Locate the cell with the specified text and output its (x, y) center coordinate. 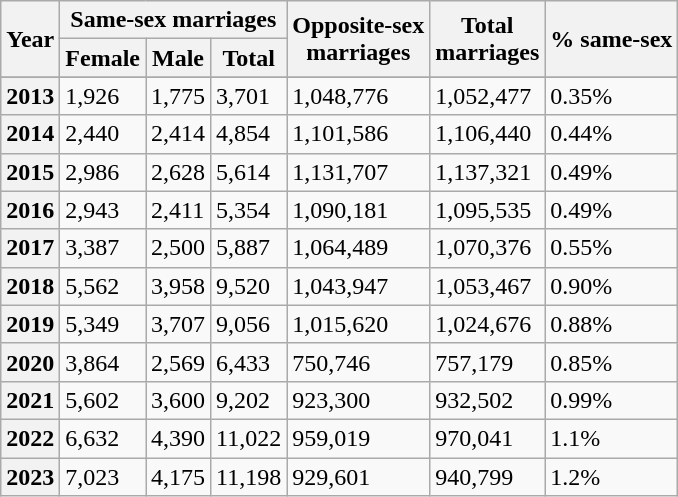
1,024,676 (488, 324)
750,746 (358, 362)
2014 (30, 134)
2018 (30, 286)
2,569 (178, 362)
2017 (30, 248)
3,958 (178, 286)
Opposite-sex marriages (358, 39)
2016 (30, 210)
2,986 (103, 172)
Same-sex marriages (174, 20)
9,056 (249, 324)
2,414 (178, 134)
1,106,440 (488, 134)
0.85% (612, 362)
5,887 (249, 248)
9,202 (249, 400)
3,701 (249, 96)
0.88% (612, 324)
6,632 (103, 438)
9,520 (249, 286)
1,101,586 (358, 134)
2,628 (178, 172)
1.1% (612, 438)
1,775 (178, 96)
1,095,535 (488, 210)
2015 (30, 172)
1,090,181 (358, 210)
4,175 (178, 477)
4,854 (249, 134)
2019 (30, 324)
3,864 (103, 362)
3,387 (103, 248)
757,179 (488, 362)
5,614 (249, 172)
0.90% (612, 286)
2021 (30, 400)
2,943 (103, 210)
4,390 (178, 438)
5,562 (103, 286)
5,354 (249, 210)
% same-sex (612, 39)
1,131,707 (358, 172)
11,022 (249, 438)
Year (30, 39)
2,500 (178, 248)
1,070,376 (488, 248)
3,600 (178, 400)
0.55% (612, 248)
11,198 (249, 477)
2,440 (103, 134)
929,601 (358, 477)
1,053,467 (488, 286)
940,799 (488, 477)
959,019 (358, 438)
5,602 (103, 400)
970,041 (488, 438)
1,048,776 (358, 96)
923,300 (358, 400)
2013 (30, 96)
2,411 (178, 210)
Totalmarriages (488, 39)
1,137,321 (488, 172)
3,707 (178, 324)
1,064,489 (358, 248)
2020 (30, 362)
932,502 (488, 400)
0.44% (612, 134)
Female (103, 58)
7,023 (103, 477)
0.35% (612, 96)
6,433 (249, 362)
2022 (30, 438)
0.99% (612, 400)
1,015,620 (358, 324)
2023 (30, 477)
1.2% (612, 477)
1,926 (103, 96)
Total (249, 58)
1,043,947 (358, 286)
Male (178, 58)
5,349 (103, 324)
1,052,477 (488, 96)
